Detect which cell encompasses the target text, then output its [x, y] center coordinate. 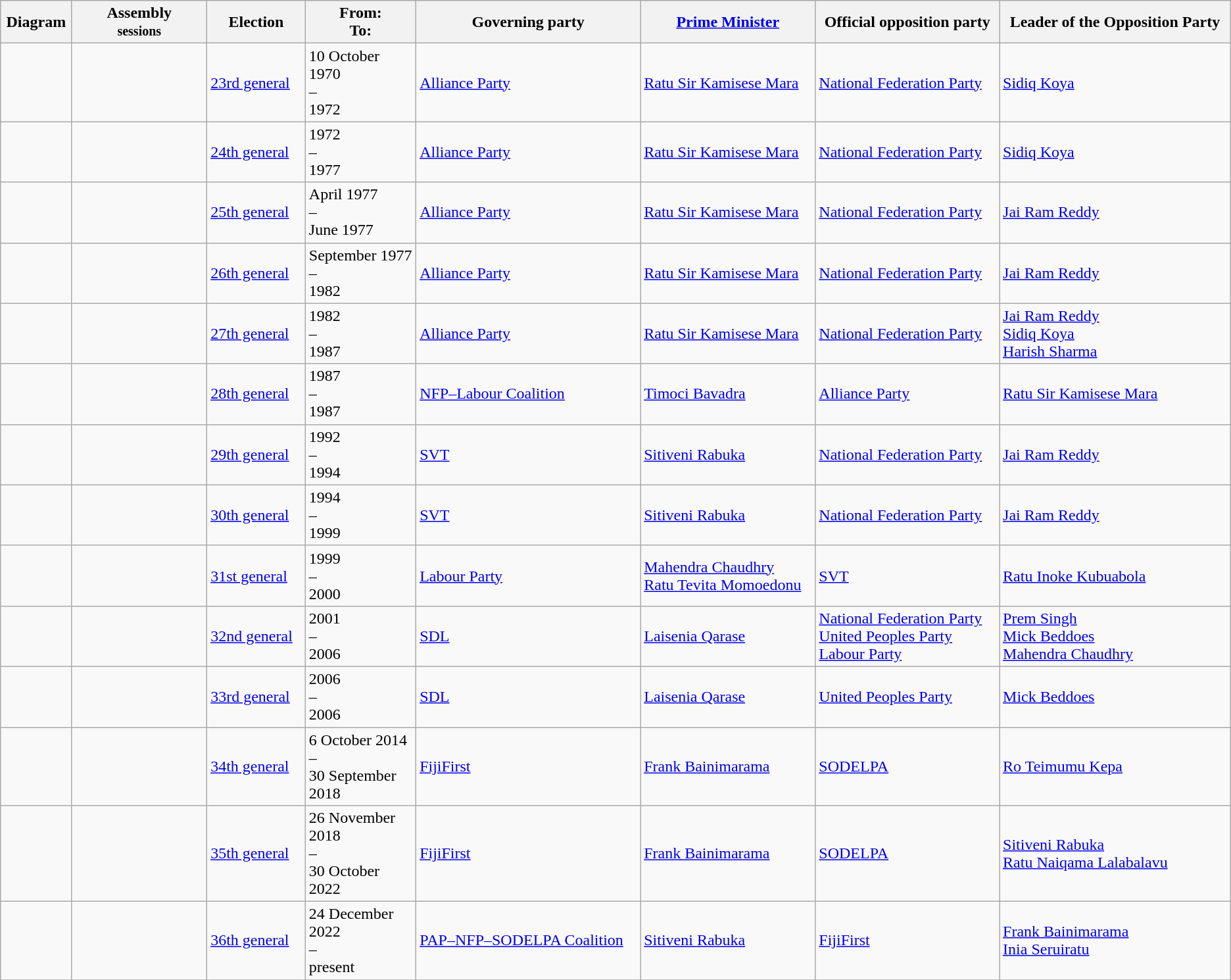
6 October 2014 – 30 September 2018 [360, 767]
23rd general [256, 83]
Labour Party [529, 576]
Assemblysessions [139, 22]
30th general [256, 515]
Sitiveni RabukaRatu Naiqama Lalabalavu [1115, 854]
26th general [256, 273]
1972 – 1977 [360, 152]
Timoci Bavadra [728, 394]
Governing party [529, 22]
Official opposition party [907, 22]
35th general [256, 854]
National Federation PartyUnited Peoples PartyLabour Party [907, 636]
September 1977 – 1982 [360, 273]
36th general [256, 941]
28th general [256, 394]
Frank BainimaramaInia Seruiratu [1115, 941]
1999 – 2000 [360, 576]
29th general [256, 454]
25th general [256, 212]
PAP–NFP–SODELPA Coalition [529, 941]
Mick Beddoes [1115, 697]
April 1977 – June 1977 [360, 212]
Ro Teimumu Kepa [1115, 767]
10 October 1970 – 1972 [360, 83]
1992 – 1994 [360, 454]
24th general [256, 152]
2006 – 2006 [360, 697]
24 December 2022 – present [360, 941]
27th general [256, 333]
2001 – 2006 [360, 636]
Prime Minister [728, 22]
Diagram [36, 22]
From:To: [360, 22]
1987 – 1987 [360, 394]
Mahendra ChaudhryRatu Tevita Momoedonu [728, 576]
26 November 2018 – 30 October 2022 [360, 854]
Prem SinghMick BeddoesMahendra Chaudhry [1115, 636]
Leader of the Opposition Party [1115, 22]
33rd general [256, 697]
1994 – 1999 [360, 515]
32nd general [256, 636]
34th general [256, 767]
31st general [256, 576]
NFP–Labour Coalition [529, 394]
Jai Ram ReddySidiq KoyaHarish Sharma [1115, 333]
Election [256, 22]
1982 – 1987 [360, 333]
Ratu Inoke Kubuabola [1115, 576]
United Peoples Party [907, 697]
